Return [X, Y] of the center of cell containing provided text 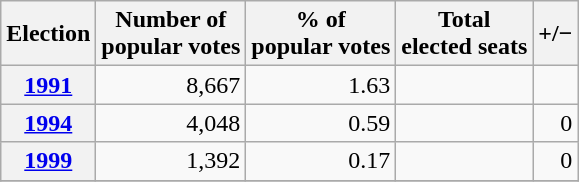
% ofpopular votes [321, 34]
1,392 [171, 161]
0.17 [321, 161]
Totalelected seats [464, 34]
1991 [48, 85]
1999 [48, 161]
+/− [556, 34]
8,667 [171, 85]
Election [48, 34]
1.63 [321, 85]
0.59 [321, 123]
Number ofpopular votes [171, 34]
1994 [48, 123]
4,048 [171, 123]
